Return the (X, Y) coordinate for the center point of the cell that contains the specified text.  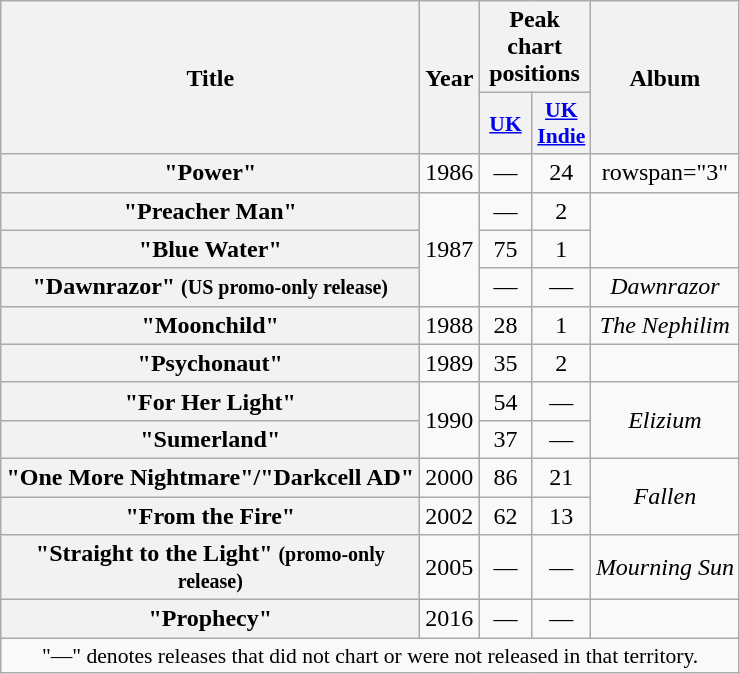
54 (506, 401)
Mourning Sun (664, 568)
13 (561, 515)
24 (561, 173)
28 (506, 325)
Dawnrazor (664, 287)
"Prophecy" (210, 619)
"Power" (210, 173)
"Dawnrazor" (US promo-only release) (210, 287)
"Moonchild" (210, 325)
2000 (450, 477)
75 (506, 249)
"Sumerland" (210, 439)
"—" denotes releases that did not chart or were not released in that territory. (370, 656)
UK Indie (561, 124)
2016 (450, 619)
Fallen (664, 496)
The Nephilim (664, 325)
Peak chart positions (534, 47)
Year (450, 78)
"One More Nightmare"/"Darkcell AD" (210, 477)
2002 (450, 515)
86 (506, 477)
"For Her Light" (210, 401)
rowspan="3" (664, 173)
1989 (450, 363)
"Blue Water" (210, 249)
Album (664, 78)
"Straight to the Light" (promo-only release) (210, 568)
1986 (450, 173)
1988 (450, 325)
"From the Fire" (210, 515)
Elizium (664, 420)
37 (506, 439)
UK (506, 124)
35 (506, 363)
62 (506, 515)
Title (210, 78)
1987 (450, 249)
1990 (450, 420)
2005 (450, 568)
21 (561, 477)
"Preacher Man" (210, 211)
"Psychonaut" (210, 363)
